Determine the (X, Y) coordinate at the center of the cell enclosing the given text.  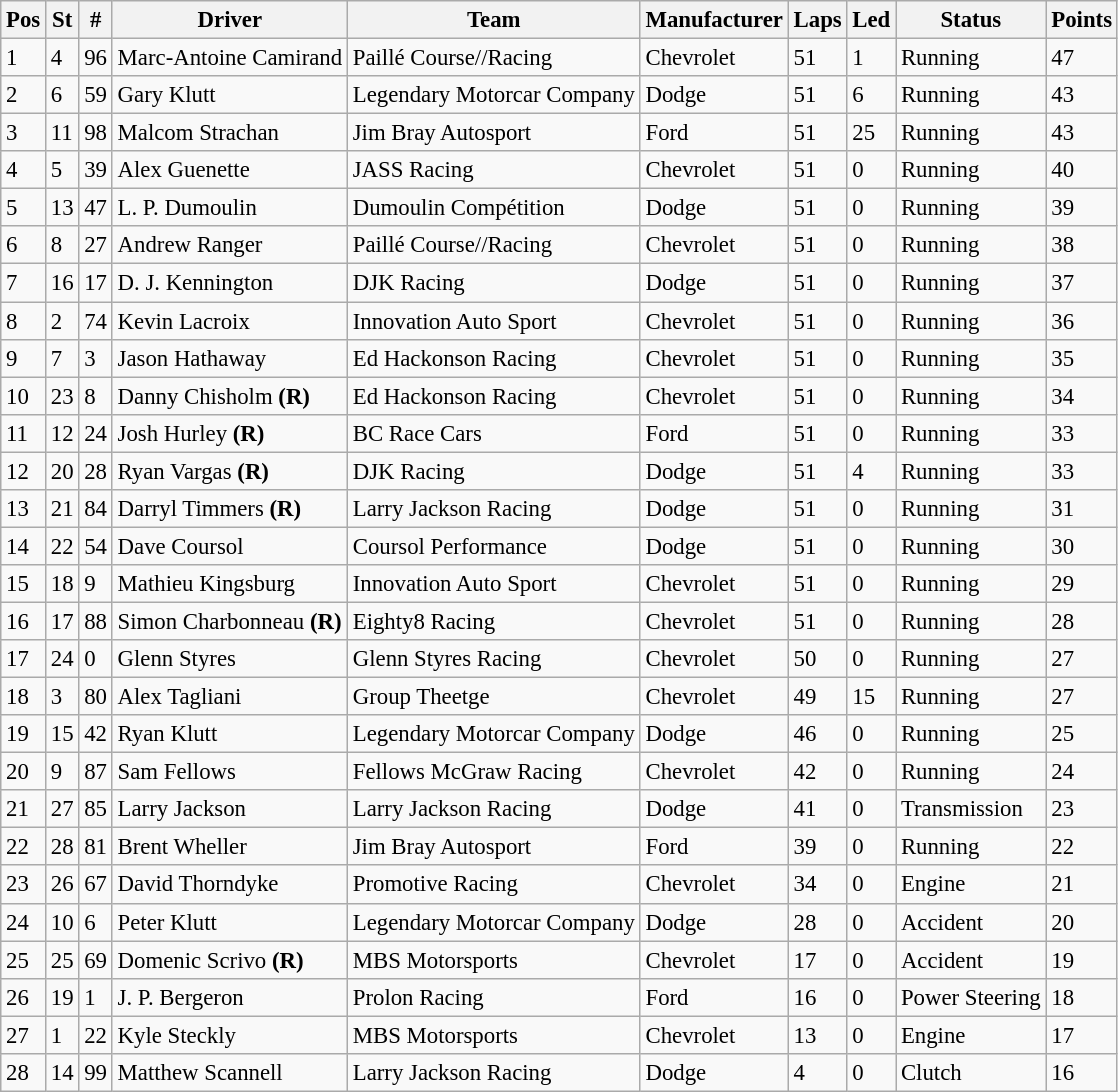
Manufacturer (714, 20)
Ryan Klutt (230, 734)
37 (1082, 283)
Dumoulin Compétition (494, 208)
Mathieu Kingsburg (230, 584)
Coursol Performance (494, 546)
84 (96, 509)
Jason Hathaway (230, 358)
Group Theetge (494, 697)
Kyle Steckly (230, 1035)
J. P. Bergeron (230, 997)
85 (96, 809)
Sam Fellows (230, 772)
Transmission (971, 809)
Pos (24, 20)
40 (1082, 170)
Alex Guenette (230, 170)
Power Steering (971, 997)
Marc-Antoine Camirand (230, 58)
David Thorndyke (230, 885)
Team (494, 20)
Ryan Vargas (R) (230, 471)
Danny Chisholm (R) (230, 396)
Brent Wheller (230, 847)
49 (818, 697)
Dave Coursol (230, 546)
JASS Racing (494, 170)
Larry Jackson (230, 809)
29 (1082, 584)
36 (1082, 321)
Malcom Strachan (230, 133)
Darryl Timmers (R) (230, 509)
Matthew Scannell (230, 1073)
80 (96, 697)
D. J. Kennington (230, 283)
31 (1082, 509)
Led (872, 20)
59 (96, 95)
BC Race Cars (494, 433)
Glenn Styres Racing (494, 659)
88 (96, 621)
# (96, 20)
Gary Klutt (230, 95)
L. P. Dumoulin (230, 208)
Josh Hurley (R) (230, 433)
46 (818, 734)
Clutch (971, 1073)
67 (96, 885)
Promotive Racing (494, 885)
Prolon Racing (494, 997)
50 (818, 659)
81 (96, 847)
Fellows McGraw Racing (494, 772)
Domenic Scrivo (R) (230, 960)
96 (96, 58)
98 (96, 133)
Kevin Lacroix (230, 321)
Peter Klutt (230, 922)
Eighty8 Racing (494, 621)
87 (96, 772)
41 (818, 809)
54 (96, 546)
30 (1082, 546)
38 (1082, 245)
Laps (818, 20)
35 (1082, 358)
Status (971, 20)
69 (96, 960)
Driver (230, 20)
Glenn Styres (230, 659)
Points (1082, 20)
St (62, 20)
Alex Tagliani (230, 697)
74 (96, 321)
99 (96, 1073)
Simon Charbonneau (R) (230, 621)
Andrew Ranger (230, 245)
